Detect which cell encompasses the target text, then output its (X, Y) center coordinate. 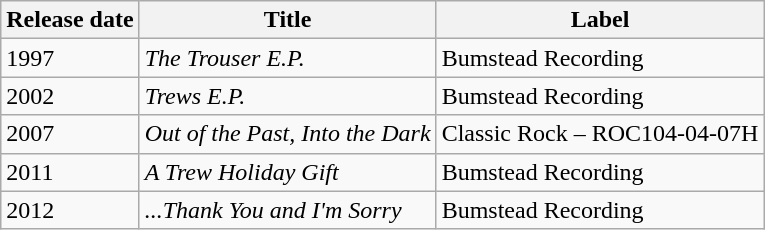
2011 (70, 172)
Classic Rock – ROC104-04-07H (600, 134)
Trews E.P. (288, 96)
Label (600, 20)
Title (288, 20)
...Thank You and I'm Sorry (288, 210)
2002 (70, 96)
1997 (70, 58)
Release date (70, 20)
A Trew Holiday Gift (288, 172)
2012 (70, 210)
The Trouser E.P. (288, 58)
2007 (70, 134)
Out of the Past, Into the Dark (288, 134)
